Return the (X, Y) coordinate for the center point of the cell that contains the specified text.  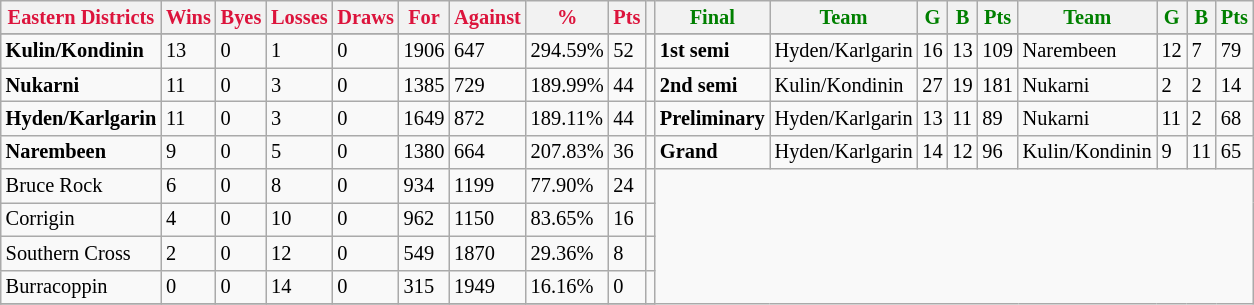
Eastern Districts (81, 17)
24 (626, 186)
1150 (488, 219)
36 (626, 152)
934 (424, 186)
647 (488, 51)
96 (998, 152)
Southern Cross (81, 253)
27 (932, 85)
1 (299, 51)
Wins (188, 17)
1199 (488, 186)
181 (998, 85)
5 (299, 152)
Burracoppin (81, 287)
729 (488, 85)
Final (712, 17)
664 (488, 152)
6 (188, 186)
52 (626, 51)
Against (488, 17)
189.11% (568, 118)
19 (962, 85)
294.59% (568, 51)
89 (998, 118)
1385 (424, 85)
For (424, 17)
Bruce Rock (81, 186)
Draws (365, 17)
549 (424, 253)
872 (488, 118)
83.65% (568, 219)
1949 (488, 287)
109 (998, 51)
Losses (299, 17)
315 (424, 287)
77.90% (568, 186)
2nd semi (712, 85)
1906 (424, 51)
1870 (488, 253)
Corrigin (81, 219)
79 (1234, 51)
10 (299, 219)
7 (1202, 51)
1649 (424, 118)
4 (188, 219)
1380 (424, 152)
189.99% (568, 85)
% (568, 17)
Preliminary (712, 118)
29.36% (568, 253)
1st semi (712, 51)
Byes (241, 17)
Grand (712, 152)
68 (1234, 118)
207.83% (568, 152)
16.16% (568, 287)
65 (1234, 152)
962 (424, 219)
